Find where the given text appears and provide that cell's center as [X, Y] coordinate. 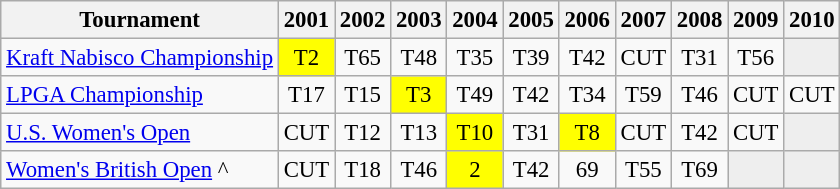
2009 [756, 20]
T10 [475, 133]
69 [587, 170]
2003 [419, 20]
2010 [812, 20]
LPGA Championship [140, 95]
T17 [306, 95]
T59 [643, 95]
T55 [643, 170]
Tournament [140, 20]
T69 [699, 170]
T12 [363, 133]
T49 [475, 95]
T56 [756, 58]
Women's British Open ^ [140, 170]
T39 [531, 58]
T48 [419, 58]
2007 [643, 20]
2004 [475, 20]
2006 [587, 20]
T34 [587, 95]
U.S. Women's Open [140, 133]
2005 [531, 20]
Kraft Nabisco Championship [140, 58]
2008 [699, 20]
2001 [306, 20]
T65 [363, 58]
2 [475, 170]
T2 [306, 58]
T13 [419, 133]
2002 [363, 20]
T15 [363, 95]
T8 [587, 133]
T35 [475, 58]
T3 [419, 95]
T18 [363, 170]
